Locate the cell with the specified text and output its (x, y) center coordinate. 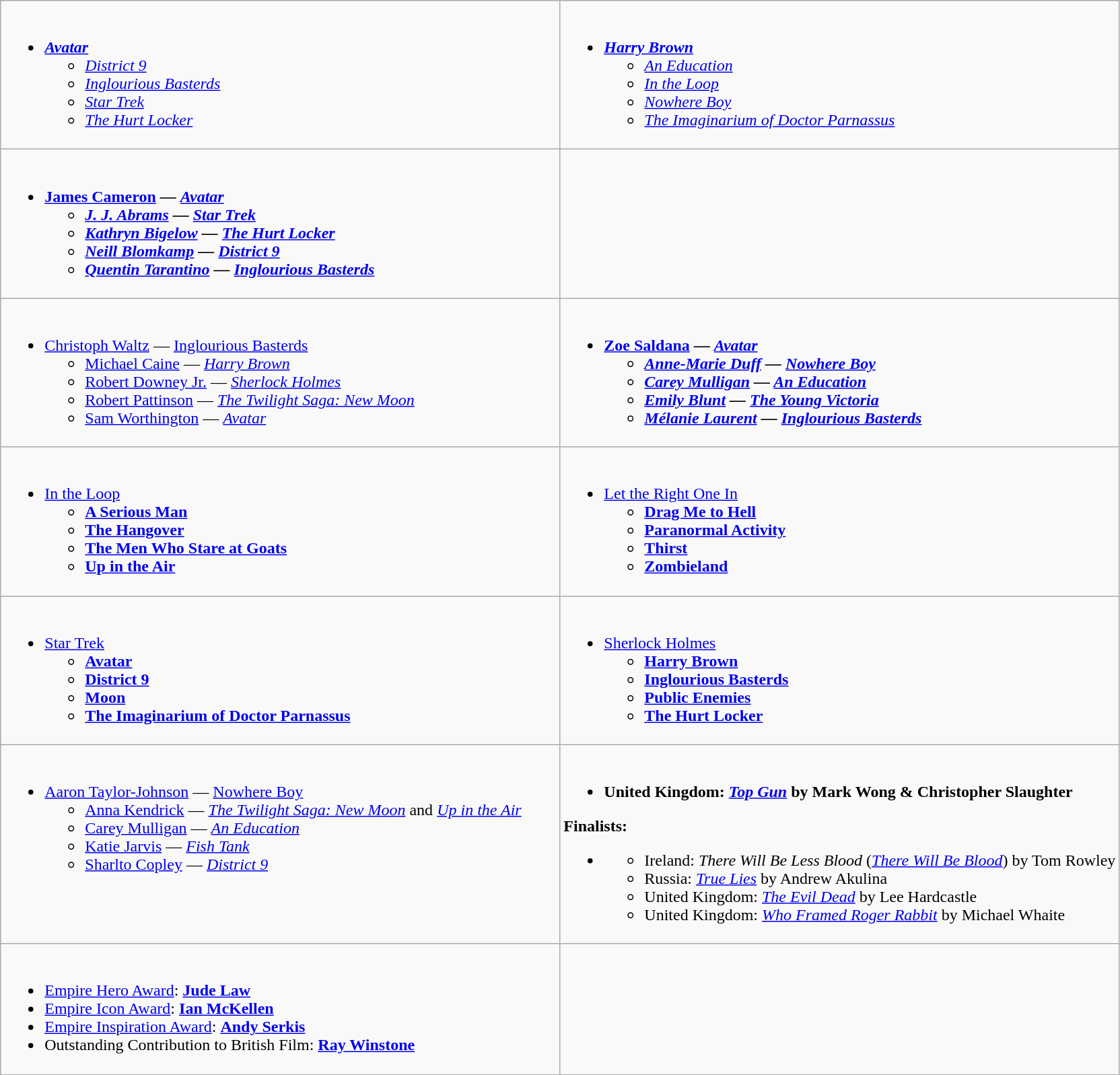
AvatarDistrict 9Inglourious BasterdsStar TrekThe Hurt Locker (280, 75)
Harry BrownAn EducationIn the LoopNowhere BoyThe Imaginarium of Doctor Parnassus (840, 75)
Let the Right One InDrag Me to HellParanormal ActivityThirstZombieland (840, 521)
Sherlock HolmesHarry BrownInglourious BasterdsPublic EnemiesThe Hurt Locker (840, 670)
Star TrekAvatarDistrict 9MoonThe Imaginarium of Doctor Parnassus (280, 670)
Zoe Saldana — AvatarAnne-Marie Duff — Nowhere BoyCarey Mulligan — An EducationEmily Blunt — The Young VictoriaMélanie Laurent — Inglourious Basterds (840, 373)
James Cameron — AvatarJ. J. Abrams — Star TrekKathryn Bigelow — The Hurt LockerNeill Blomkamp — District 9Quentin Tarantino — Inglourious Basterds (280, 223)
In the LoopA Serious ManThe HangoverThe Men Who Stare at GoatsUp in the Air (280, 521)
Empire Hero Award: Jude LawEmpire Icon Award: Ian McKellenEmpire Inspiration Award: Andy SerkisOutstanding Contribution to British Film: Ray Winstone (280, 1009)
